Scan for the cell matching the given text and deliver its [X, Y] coordinate at center. 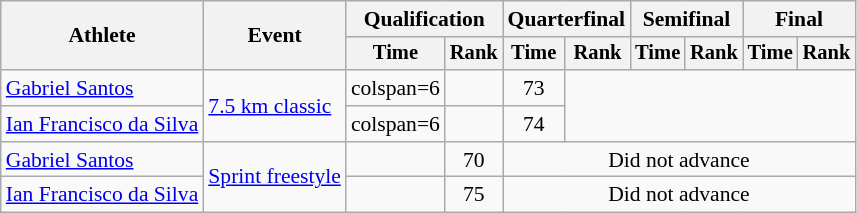
Event [274, 36]
Final [799, 19]
Semifinal [686, 19]
73 [534, 88]
Athlete [102, 36]
Quarterfinal [567, 19]
70 [474, 160]
Qualification [424, 19]
75 [474, 195]
74 [534, 124]
Sprint freestyle [274, 178]
7.5 km classic [274, 106]
